Detect which cell encompasses the target text, then output its (x, y) center coordinate. 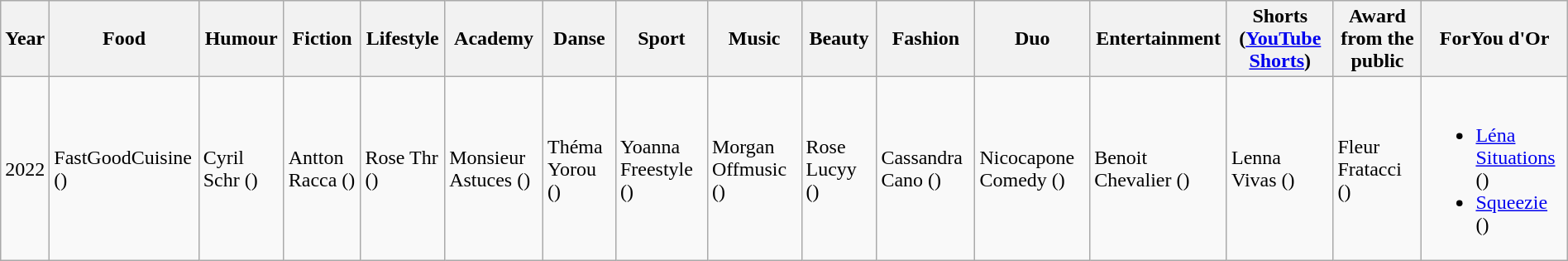
Food (124, 39)
Award from the public (1378, 39)
Year (25, 39)
Shorts (YouTube Shorts) (1280, 39)
Rose Lucyy () (839, 169)
Beauty (839, 39)
Nicocapone Comedy () (1032, 169)
Monsieur Astuces () (495, 169)
2022 (25, 169)
Cassandra Cano () (926, 169)
Yoanna Freestyle () (662, 169)
FastGoodCuisine () (124, 169)
Morgan Offmusic () (754, 169)
Music (754, 39)
ForYou d'Or (1494, 39)
Academy (495, 39)
Lenna Vivas () (1280, 169)
Sport (662, 39)
Entertainment (1159, 39)
Fleur Fratacci () (1378, 169)
Théma Yorou () (579, 169)
Duo (1032, 39)
Humour (241, 39)
Lifestyle (403, 39)
Benoit Chevalier () (1159, 169)
Danse (579, 39)
Fiction (323, 39)
Léna Situations ()Squeezie () (1494, 169)
Fashion (926, 39)
Antton Racca () (323, 169)
Cyril Schr () (241, 169)
Rose Thr () (403, 169)
